Output the [x, y] coordinate of the center of the cell containing the given text.  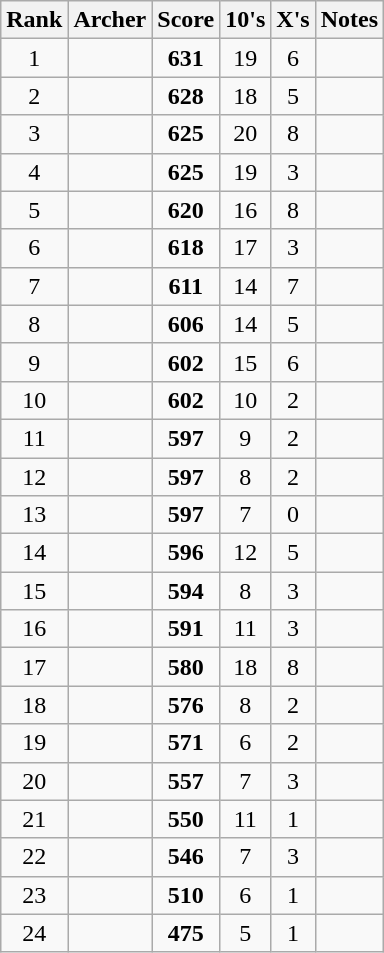
591 [186, 629]
628 [186, 96]
X's [293, 20]
576 [186, 705]
580 [186, 667]
631 [186, 58]
23 [34, 895]
4 [34, 172]
13 [34, 515]
475 [186, 933]
21 [34, 819]
10's [246, 20]
594 [186, 591]
Notes [349, 20]
571 [186, 743]
Archer [110, 20]
611 [186, 286]
596 [186, 553]
Rank [34, 20]
550 [186, 819]
546 [186, 857]
557 [186, 781]
0 [293, 515]
24 [34, 933]
22 [34, 857]
Score [186, 20]
510 [186, 895]
620 [186, 210]
618 [186, 248]
606 [186, 324]
